Detect which cell encompasses the target text, then output its (X, Y) center coordinate. 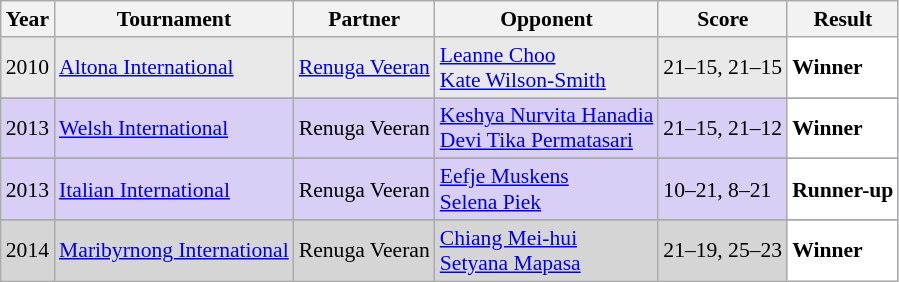
Chiang Mei-hui Setyana Mapasa (547, 250)
2010 (28, 68)
Altona International (174, 68)
Opponent (547, 19)
Year (28, 19)
Result (842, 19)
21–15, 21–12 (722, 128)
10–21, 8–21 (722, 190)
Score (722, 19)
Tournament (174, 19)
2014 (28, 250)
Runner-up (842, 190)
Leanne Choo Kate Wilson-Smith (547, 68)
Partner (364, 19)
Keshya Nurvita Hanadia Devi Tika Permatasari (547, 128)
Eefje Muskens Selena Piek (547, 190)
Welsh International (174, 128)
21–19, 25–23 (722, 250)
21–15, 21–15 (722, 68)
Italian International (174, 190)
Maribyrnong International (174, 250)
